Search for the cell housing the specified text and yield its (x, y) center coordinate. 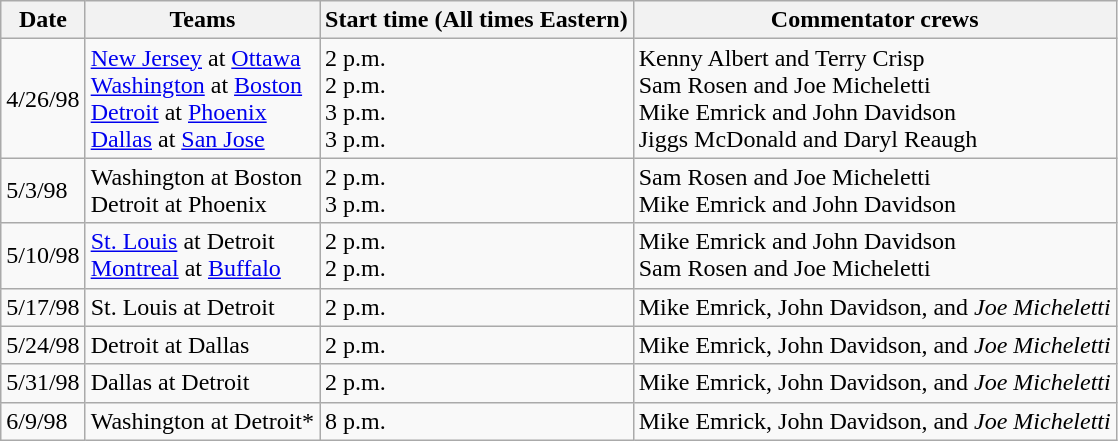
Start time (All times Eastern) (477, 20)
St. Louis at DetroitMontreal at Buffalo (202, 256)
New Jersey at OttawaWashington at BostonDetroit at PhoenixDallas at San Jose (202, 98)
Detroit at Dallas (202, 345)
Date (43, 20)
5/17/98 (43, 307)
St. Louis at Detroit (202, 307)
2 p.m.3 p.m. (477, 190)
Sam Rosen and Joe MichelettiMike Emrick and John Davidson (874, 190)
4/26/98 (43, 98)
Mike Emrick and John DavidsonSam Rosen and Joe Micheletti (874, 256)
Commentator crews (874, 20)
5/3/98 (43, 190)
Kenny Albert and Terry CrispSam Rosen and Joe MichelettiMike Emrick and John DavidsonJiggs McDonald and Daryl Reaugh (874, 98)
Washington at Detroit* (202, 421)
2 p.m.2 p.m. (477, 256)
2 p.m.2 p.m.3 p.m.3 p.m. (477, 98)
5/10/98 (43, 256)
Washington at BostonDetroit at Phoenix (202, 190)
5/31/98 (43, 383)
Dallas at Detroit (202, 383)
5/24/98 (43, 345)
6/9/98 (43, 421)
Teams (202, 20)
8 p.m. (477, 421)
